Extract the [x, y] coordinate from the center of the cell holding the provided text.  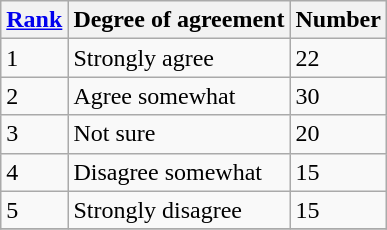
Rank [34, 20]
Agree somewhat [179, 96]
Strongly agree [179, 58]
Disagree somewhat [179, 172]
1 [34, 58]
Degree of agreement [179, 20]
30 [338, 96]
2 [34, 96]
3 [34, 134]
5 [34, 210]
Number [338, 20]
4 [34, 172]
Strongly disagree [179, 210]
22 [338, 58]
20 [338, 134]
Not sure [179, 134]
